Extract the (X, Y) coordinate from the center of the cell holding the provided text.  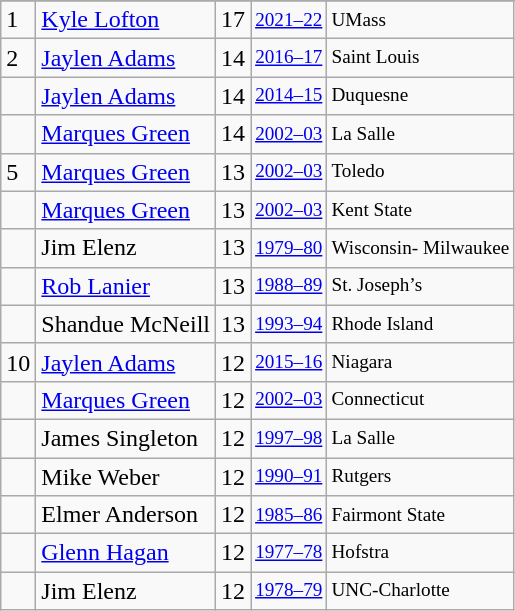
10 (18, 362)
Mike Weber (126, 477)
Duquesne (420, 96)
Shandue McNeill (126, 324)
2015–16 (289, 362)
1997–98 (289, 438)
1990–91 (289, 477)
Hofstra (420, 553)
Kyle Lofton (126, 20)
Wisconsin- Milwaukee (420, 248)
Rob Lanier (126, 286)
1988–89 (289, 286)
Connecticut (420, 400)
Saint Louis (420, 58)
Rhode Island (420, 324)
Niagara (420, 362)
1979–80 (289, 248)
1977–78 (289, 553)
St. Joseph’s (420, 286)
2 (18, 58)
1978–79 (289, 591)
Toledo (420, 172)
17 (234, 20)
2021–22 (289, 20)
James Singleton (126, 438)
UNC-Charlotte (420, 591)
UMass (420, 20)
2016–17 (289, 58)
Rutgers (420, 477)
5 (18, 172)
1 (18, 20)
Kent State (420, 210)
Glenn Hagan (126, 553)
Fairmont State (420, 515)
1985–86 (289, 515)
2014–15 (289, 96)
Elmer Anderson (126, 515)
1993–94 (289, 324)
